Search for the cell housing the specified text and yield its (X, Y) center coordinate. 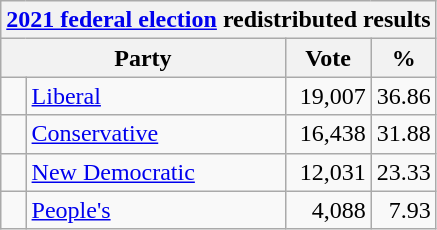
2021 federal election redistributed results (218, 20)
Conservative (156, 134)
16,438 (328, 134)
19,007 (328, 96)
Liberal (156, 96)
23.33 (404, 172)
People's (156, 210)
12,031 (328, 172)
Vote (328, 58)
4,088 (328, 210)
New Democratic (156, 172)
Party (143, 58)
% (404, 58)
7.93 (404, 210)
36.86 (404, 96)
31.88 (404, 134)
